Scan for the cell matching the given text and deliver its [X, Y] coordinate at center. 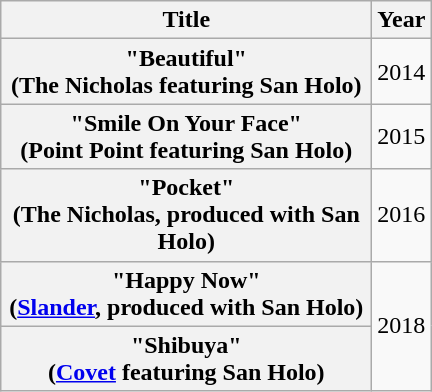
2015 [402, 136]
2018 [402, 326]
2014 [402, 72]
"Smile On Your Face"(Point Point featuring San Holo) [186, 136]
"Pocket"(The Nicholas, produced with San Holo) [186, 215]
Title [186, 20]
"Beautiful"(The Nicholas featuring San Holo) [186, 72]
"Happy Now"(Slander, produced with San Holo) [186, 294]
2016 [402, 215]
Year [402, 20]
"Shibuya"(Covet featuring San Holo) [186, 358]
